Return (x, y) of the center of cell containing provided text 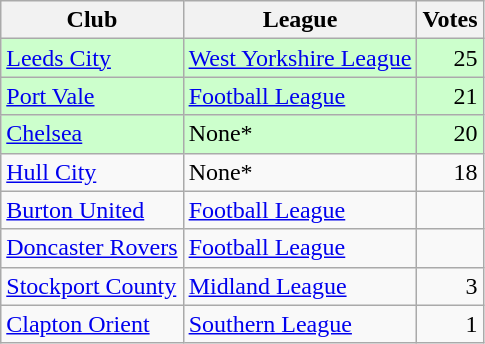
Hull City (92, 172)
Club (92, 20)
Port Vale (92, 96)
League (300, 20)
18 (450, 172)
Clapton Orient (92, 324)
Southern League (300, 324)
Stockport County (92, 286)
Doncaster Rovers (92, 248)
25 (450, 58)
21 (450, 96)
West Yorkshire League (300, 58)
Chelsea (92, 134)
Votes (450, 20)
Midland League (300, 286)
Leeds City (92, 58)
20 (450, 134)
1 (450, 324)
3 (450, 286)
Burton United (92, 210)
